Identify which cell holds the provided text, then report its (x, y) central coordinate. 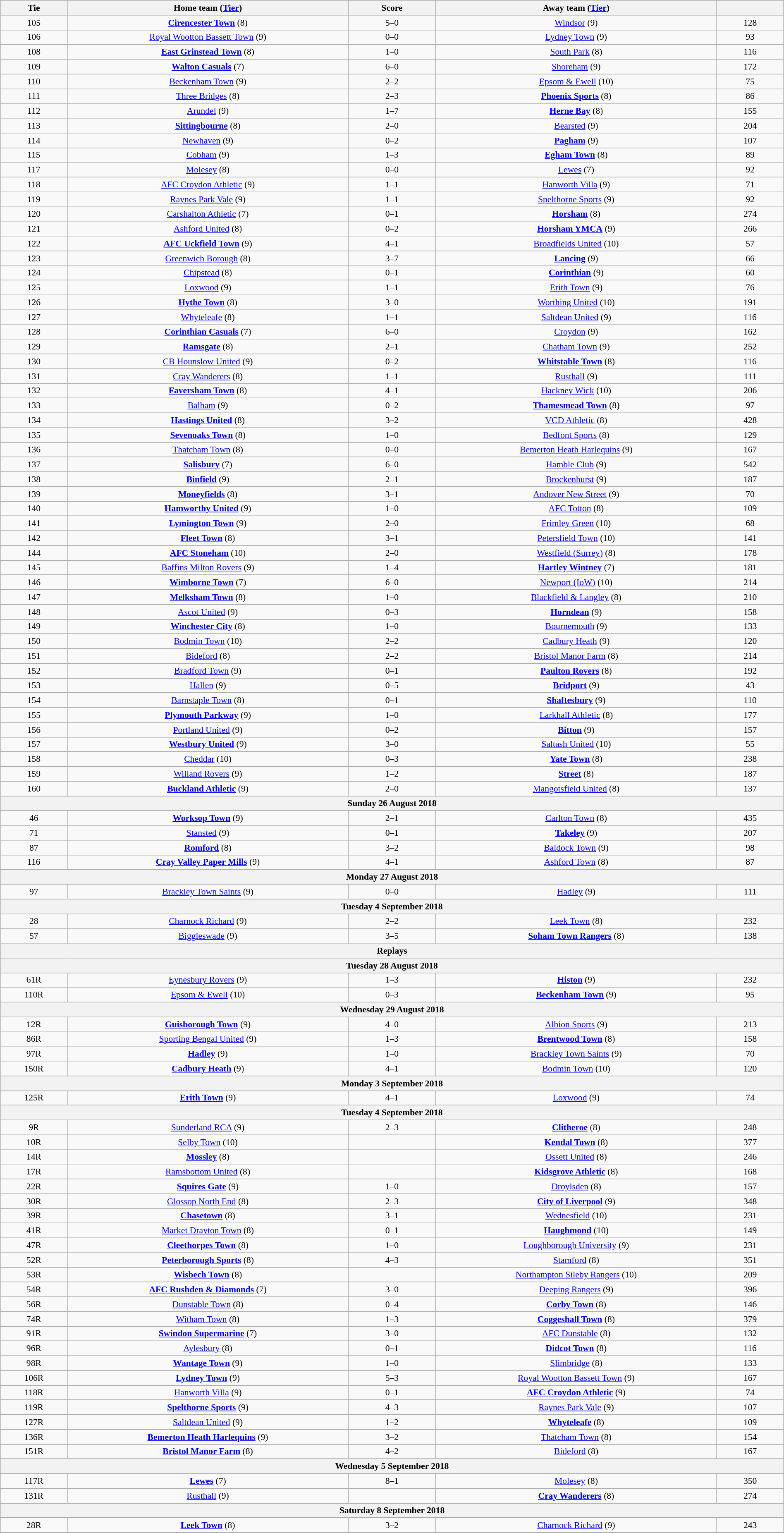
351 (750, 1260)
Sporting Bengal United (9) (208, 1039)
Glossop North End (8) (208, 1201)
136 (34, 450)
Bitton (9) (576, 730)
Willand Rovers (9) (208, 774)
152 (34, 671)
377 (750, 1142)
Herne Bay (8) (576, 111)
Moneyfields (8) (208, 494)
0–5 (392, 686)
123 (34, 258)
Witham Town (8) (208, 1319)
Monday 27 August 2018 (392, 877)
Bearsted (9) (576, 126)
Worthing United (10) (576, 303)
Balham (9) (208, 406)
118 (34, 185)
Shaftesbury (9) (576, 701)
Market Drayton Town (8) (208, 1231)
Ossett United (8) (576, 1157)
134 (34, 421)
AFC Stoneham (10) (208, 553)
Squires Gate (9) (208, 1186)
Cirencester Town (8) (208, 23)
350 (750, 1481)
1–4 (392, 568)
124 (34, 273)
61R (34, 980)
12R (34, 1024)
Saltash United (10) (576, 744)
86R (34, 1039)
Corinthian Casuals (7) (208, 332)
177 (750, 715)
Hythe Town (8) (208, 303)
162 (750, 332)
114 (34, 141)
Worksop Town (9) (208, 818)
86 (750, 96)
97R (34, 1054)
Replays (392, 951)
Binfield (9) (208, 479)
Lancing (9) (576, 258)
210 (750, 597)
Away team (Tier) (576, 8)
135 (34, 435)
Stansted (9) (208, 833)
Selby Town (10) (208, 1142)
Histon (9) (576, 980)
Sittingbourne (8) (208, 126)
Plymouth Parkway (9) (208, 715)
Cray Valley Paper Mills (9) (208, 862)
Wednesfield (10) (576, 1216)
Albion Sports (9) (576, 1024)
Hallen (9) (208, 686)
Ramsgate (8) (208, 347)
Score (392, 8)
South Park (8) (576, 52)
Wednesday 29 August 2018 (392, 1010)
Croydon (9) (576, 332)
52R (34, 1260)
Newport (IoW) (10) (576, 583)
206 (750, 391)
Mossley (8) (208, 1157)
Eynesbury Rovers (9) (208, 980)
AFC Uckfield Town (9) (208, 244)
74R (34, 1319)
City of Liverpool (9) (576, 1201)
Swindon Supermarine (7) (208, 1334)
213 (750, 1024)
Hackney Wick (10) (576, 391)
66 (750, 258)
122 (34, 244)
108 (34, 52)
Paulton Rovers (8) (576, 671)
Bridport (9) (576, 686)
22R (34, 1186)
Ramsbottom United (8) (208, 1172)
148 (34, 612)
Buckland Athletic (9) (208, 789)
Northampton Sileby Rangers (10) (576, 1275)
Salisbury (7) (208, 465)
243 (750, 1526)
119 (34, 199)
Sevenoaks Town (8) (208, 435)
Blackfield & Langley (8) (576, 597)
76 (750, 288)
Sunderland RCA (9) (208, 1128)
91R (34, 1334)
4–2 (392, 1452)
Clitheroe (8) (576, 1128)
5–0 (392, 23)
Wednesday 5 September 2018 (392, 1466)
Whitstable Town (8) (576, 361)
136R (34, 1437)
Winchester City (8) (208, 627)
Cleethorpes Town (8) (208, 1246)
106 (34, 37)
75 (750, 81)
Broadfields United (10) (576, 244)
Arundel (9) (208, 111)
93 (750, 37)
140 (34, 509)
Haughmond (10) (576, 1231)
117 (34, 170)
Baffins Milton Rovers (9) (208, 568)
Hamble Club (9) (576, 465)
55 (750, 744)
Home team (Tier) (208, 8)
191 (750, 303)
248 (750, 1128)
Slimbridge (8) (576, 1363)
126 (34, 303)
Brockenhurst (9) (576, 479)
53R (34, 1275)
Carshalton Athletic (7) (208, 214)
Peterborough Sports (8) (208, 1260)
Larkhall Athletic (8) (576, 715)
160 (34, 789)
Horsham YMCA (9) (576, 229)
56R (34, 1304)
Horsham (8) (576, 214)
542 (750, 465)
Cheddar (10) (208, 759)
204 (750, 126)
Wimborne Town (7) (208, 583)
150 (34, 641)
Romford (8) (208, 848)
Faversham Town (8) (208, 391)
348 (750, 1201)
131R (34, 1496)
1–7 (392, 111)
Fleet Town (8) (208, 538)
4–0 (392, 1024)
Didcot Town (8) (576, 1349)
130 (34, 361)
0–4 (392, 1304)
Shoreham (9) (576, 67)
125R (34, 1098)
60 (750, 273)
Melksham Town (8) (208, 597)
95 (750, 995)
113 (34, 126)
Phoenix Sports (8) (576, 96)
142 (34, 538)
54R (34, 1290)
266 (750, 229)
Kendal Town (8) (576, 1142)
172 (750, 67)
150R (34, 1069)
435 (750, 818)
Petersfield Town (10) (576, 538)
121 (34, 229)
Biggleswade (9) (208, 936)
Yate Town (8) (576, 759)
396 (750, 1290)
145 (34, 568)
Wisbech Town (8) (208, 1275)
Corby Town (8) (576, 1304)
Chipstead (8) (208, 273)
Deeping Rangers (9) (576, 1290)
139 (34, 494)
Frimley Green (10) (576, 524)
3–7 (392, 258)
Westfield (Surrey) (8) (576, 553)
115 (34, 155)
89 (750, 155)
Chasetown (8) (208, 1216)
AFC Dunstable (8) (576, 1334)
117R (34, 1481)
Lymington Town (9) (208, 524)
AFC Totton (8) (576, 509)
246 (750, 1157)
East Grinstead Town (8) (208, 52)
Wantage Town (9) (208, 1363)
Thamesmead Town (8) (576, 406)
17R (34, 1172)
147 (34, 597)
Street (8) (576, 774)
98 (750, 848)
Hartley Wintney (7) (576, 568)
5–3 (392, 1378)
Coggeshall Town (8) (576, 1319)
151R (34, 1452)
110R (34, 995)
Andover New Street (9) (576, 494)
Kidsgrove Athletic (8) (576, 1172)
Greenwich Borough (8) (208, 258)
131 (34, 376)
Ascot United (9) (208, 612)
39R (34, 1216)
192 (750, 671)
127R (34, 1422)
Ashford United (8) (208, 229)
168 (750, 1172)
Newhaven (9) (208, 141)
252 (750, 347)
Chatham Town (9) (576, 347)
68 (750, 524)
41R (34, 1231)
153 (34, 686)
10R (34, 1142)
Loughborough University (9) (576, 1246)
Barnstaple Town (8) (208, 701)
Portland United (9) (208, 730)
3–5 (392, 936)
119R (34, 1408)
Brentwood Town (8) (576, 1039)
Ashford Town (8) (576, 862)
43 (750, 686)
Three Bridges (8) (208, 96)
209 (750, 1275)
Westbury United (9) (208, 744)
Takeley (9) (576, 833)
9R (34, 1128)
Hastings United (8) (208, 421)
Stamford (8) (576, 1260)
AFC Rushden & Diamonds (7) (208, 1290)
Monday 3 September 2018 (392, 1083)
28 (34, 921)
Saturday 8 September 2018 (392, 1511)
105 (34, 23)
Walton Casuals (7) (208, 67)
156 (34, 730)
Egham Town (8) (576, 155)
Carlton Town (8) (576, 818)
Baldock Town (9) (576, 848)
118R (34, 1393)
8–1 (392, 1481)
238 (750, 759)
159 (34, 774)
Aylesbury (8) (208, 1349)
Bournemouth (9) (576, 627)
98R (34, 1363)
Sunday 26 August 2018 (392, 804)
Corinthian (9) (576, 273)
30R (34, 1201)
Horndean (9) (576, 612)
96R (34, 1349)
178 (750, 553)
428 (750, 421)
112 (34, 111)
207 (750, 833)
Hamworthy United (9) (208, 509)
47R (34, 1246)
106R (34, 1378)
151 (34, 656)
Cobham (9) (208, 155)
127 (34, 317)
Droylsden (8) (576, 1186)
CB Hounslow United (9) (208, 361)
Pagham (9) (576, 141)
28R (34, 1526)
379 (750, 1319)
Dunstable Town (8) (208, 1304)
Tuesday 28 August 2018 (392, 966)
181 (750, 568)
VCD Athletic (8) (576, 421)
Guisborough Town (9) (208, 1024)
125 (34, 288)
Mangotsfield United (8) (576, 789)
Bradford Town (9) (208, 671)
144 (34, 553)
Windsor (9) (576, 23)
Bedfont Sports (8) (576, 435)
Tie (34, 8)
46 (34, 818)
Soham Town Rangers (8) (576, 936)
14R (34, 1157)
